Search for the cell housing the specified text and yield its (X, Y) center coordinate. 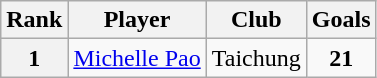
Rank (34, 20)
1 (34, 58)
21 (341, 58)
Goals (341, 20)
Player (137, 20)
Club (256, 20)
Michelle Pao (137, 58)
Taichung (256, 58)
